Return [X, Y] of the center of cell containing provided text 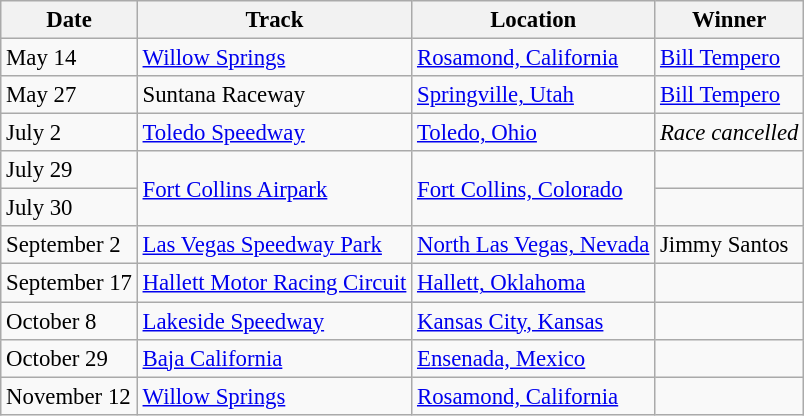
Hallett, Oklahoma [534, 283]
September 17 [69, 283]
Track [274, 20]
Winner [730, 20]
July 2 [69, 133]
Race cancelled [730, 133]
Suntana Raceway [274, 95]
July 29 [69, 170]
Ensenada, Mexico [534, 358]
Date [69, 20]
Hallett Motor Racing Circuit [274, 283]
Location [534, 20]
Kansas City, Kansas [534, 321]
Fort Collins, Colorado [534, 188]
May 14 [69, 58]
Fort Collins Airpark [274, 188]
Toledo, Ohio [534, 133]
Jimmy Santos [730, 245]
October 29 [69, 358]
North Las Vegas, Nevada [534, 245]
November 12 [69, 396]
Toledo Speedway [274, 133]
Baja California [274, 358]
October 8 [69, 321]
May 27 [69, 95]
September 2 [69, 245]
Springville, Utah [534, 95]
Las Vegas Speedway Park [274, 245]
July 30 [69, 208]
Lakeside Speedway [274, 321]
